For the text-containing cell, return its midpoint in [x, y] coordinate format. 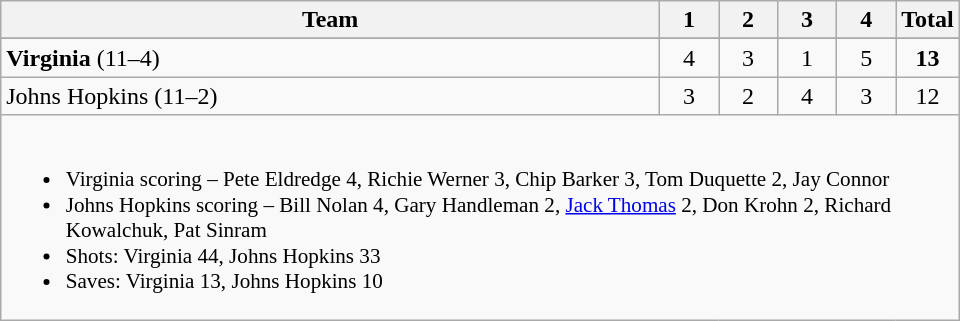
Johns Hopkins (11–2) [330, 96]
Total [928, 20]
5 [866, 58]
12 [928, 96]
Team [330, 20]
Virginia (11–4) [330, 58]
13 [928, 58]
